Detect which cell encompasses the target text, then output its (X, Y) center coordinate. 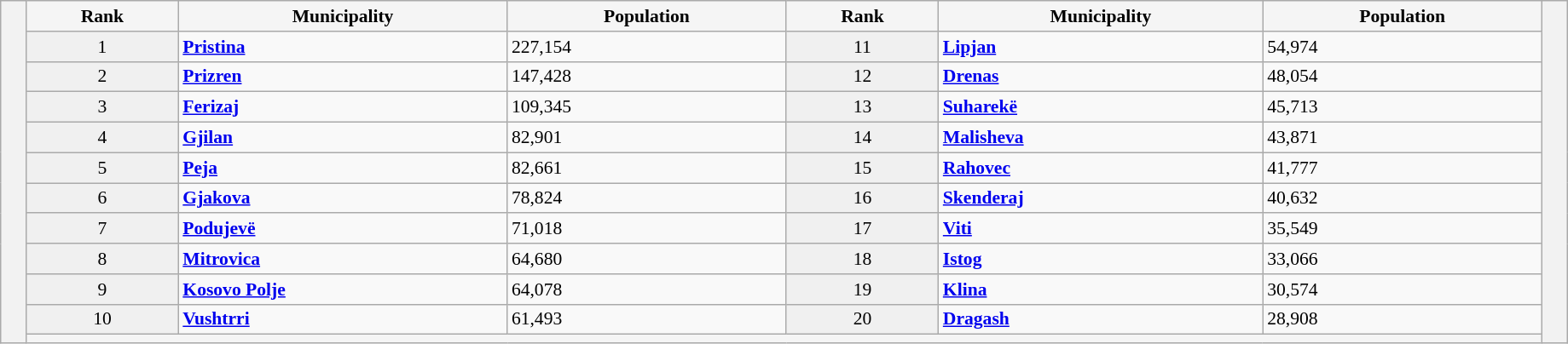
64,078 (646, 290)
43,871 (1402, 138)
Dragash (1101, 319)
Pristina (343, 47)
45,713 (1402, 107)
35,549 (1402, 229)
71,018 (646, 229)
19 (863, 290)
13 (863, 107)
Gjilan (343, 138)
Malisheva (1101, 138)
20 (863, 319)
Mitrovica (343, 259)
Lipjan (1101, 47)
5 (102, 168)
Skenderaj (1101, 198)
41,777 (1402, 168)
16 (863, 198)
6 (102, 198)
33,066 (1402, 259)
82,901 (646, 138)
Viti (1101, 229)
78,824 (646, 198)
7 (102, 229)
64,680 (646, 259)
227,154 (646, 47)
12 (863, 77)
109,345 (646, 107)
Suharekë (1101, 107)
10 (102, 319)
30,574 (1402, 290)
Klina (1101, 290)
18 (863, 259)
15 (863, 168)
48,054 (1402, 77)
9 (102, 290)
1 (102, 47)
Vushtrri (343, 319)
4 (102, 138)
17 (863, 229)
61,493 (646, 319)
Ferizaj (343, 107)
82,661 (646, 168)
14 (863, 138)
Drenas (1101, 77)
147,428 (646, 77)
3 (102, 107)
Rahovec (1101, 168)
2 (102, 77)
Prizren (343, 77)
Kosovo Polje (343, 290)
8 (102, 259)
Podujevë (343, 229)
Gjakova (343, 198)
Istog (1101, 259)
40,632 (1402, 198)
54,974 (1402, 47)
Peja (343, 168)
28,908 (1402, 319)
11 (863, 47)
